Return the (x, y) coordinate for the center point of the cell that contains the specified text.  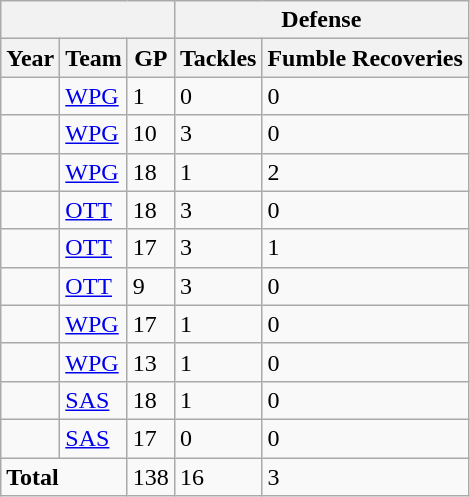
Tackles (218, 58)
10 (150, 134)
Total (64, 477)
16 (218, 477)
Defense (321, 20)
GP (150, 58)
2 (365, 172)
Year (30, 58)
Fumble Recoveries (365, 58)
13 (150, 362)
9 (150, 286)
Team (94, 58)
138 (150, 477)
